Search for the cell housing the specified text and yield its [X, Y] center coordinate. 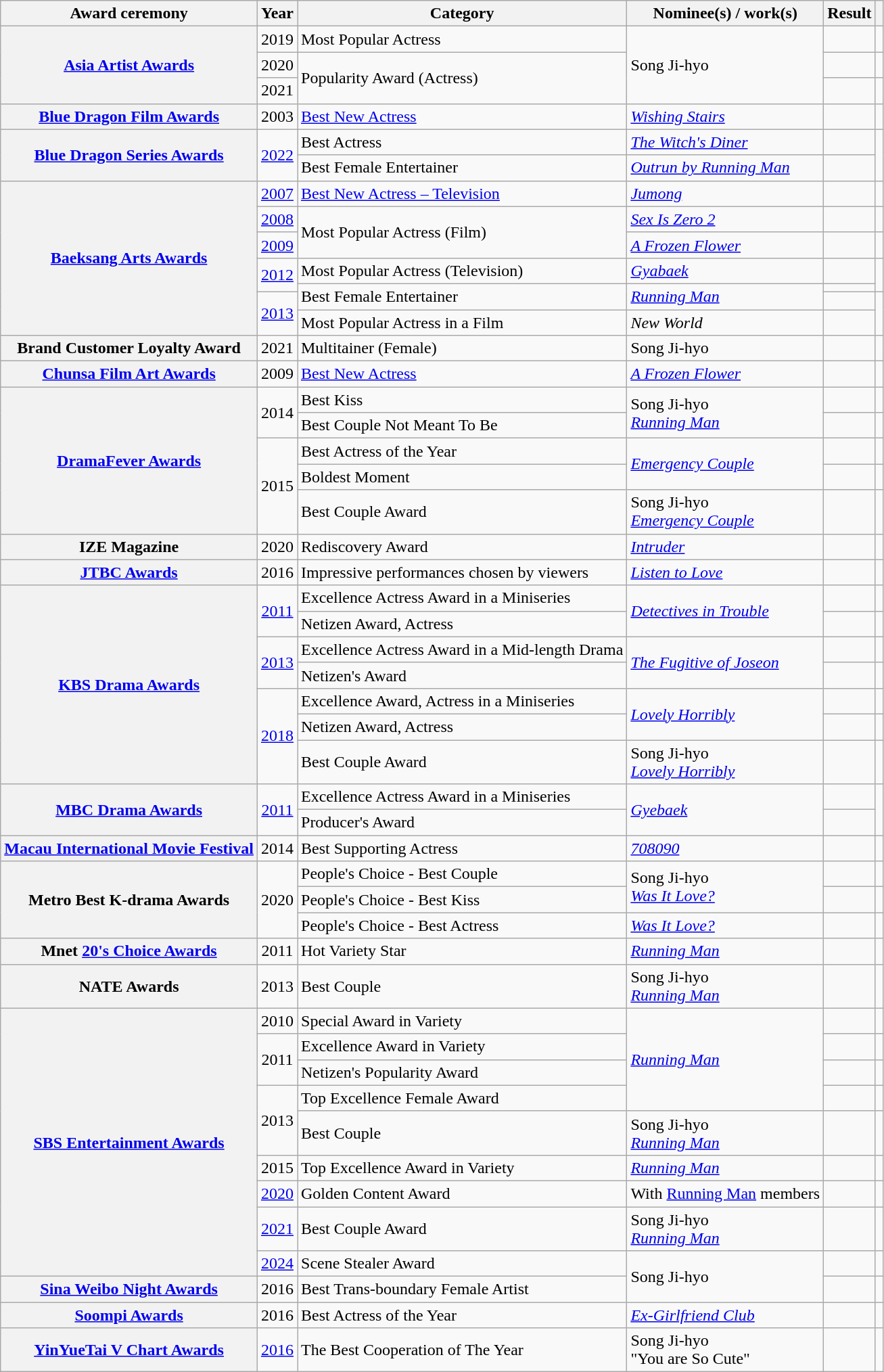
Blue Dragon Film Awards [129, 116]
2007 [277, 193]
Golden Content Award [463, 1193]
Detectives in Trouble [725, 611]
Most Popular Actress in a Film [463, 323]
2022 [277, 155]
Sex Is Zero 2 [725, 219]
Sina Weibo Night Awards [129, 1289]
Boldest Moment [463, 477]
Blue Dragon Series Awards [129, 155]
The Best Cooperation of The Year [463, 1350]
Best Actress [463, 142]
Scene Stealer Award [463, 1264]
Song Ji-hyo Was It Love? [725, 887]
Wishing Stairs [725, 116]
2012 [277, 275]
YinYueTai V Chart Awards [129, 1350]
Excellence Actress Award in a Mid-length Drama [463, 649]
Soompi Awards [129, 1315]
Best New Actress – Television [463, 193]
Popularity Award (Actress) [463, 78]
Most Popular Actress (Television) [463, 271]
Year [277, 14]
2018 [277, 736]
The Fugitive of Joseon [725, 662]
DramaFever Awards [129, 460]
Song Ji-hyo "You are So Cute" [725, 1350]
2010 [277, 1021]
Ex-Girlfriend Club [725, 1315]
Excellence Award in Variety [463, 1047]
2024 [277, 1264]
Category [463, 14]
Listen to Love [725, 572]
Best Couple Not Meant To Be [463, 426]
Gyebaek [725, 810]
Multitainer (Female) [463, 348]
Top Excellence Female Award [463, 1098]
Metro Best K-drama Awards [129, 900]
Intruder [725, 547]
Chunsa Film Art Awards [129, 374]
People's Choice - Best Actress [463, 925]
Rediscovery Award [463, 547]
Netizen's Award [463, 675]
Excellence Award, Actress in a Miniseries [463, 701]
Result [850, 14]
Asia Artist Awards [129, 65]
Emergency Couple [725, 464]
Gyabaek [725, 271]
Best Kiss [463, 400]
Jumong [725, 193]
IZE Magazine [129, 547]
NATE Awards [129, 986]
Netizen's Popularity Award [463, 1072]
Most Popular Actress [463, 39]
Brand Customer Loyalty Award [129, 348]
Special Award in Variety [463, 1021]
Most Popular Actress (Film) [463, 232]
Award ceremony [129, 14]
Outrun by Running Man [725, 168]
2019 [277, 39]
SBS Entertainment Awards [129, 1142]
Macau International Movie Festival [129, 848]
2008 [277, 219]
Impressive performances chosen by viewers [463, 572]
Nominee(s) / work(s) [725, 14]
2003 [277, 116]
Best Supporting Actress [463, 848]
Mnet 20's Choice Awards [129, 951]
New World [725, 323]
Best Trans-boundary Female Artist [463, 1289]
708090 [725, 848]
People's Choice - Best Couple [463, 874]
Producer's Award [463, 823]
Lovely Horribly [725, 714]
KBS Drama Awards [129, 685]
The Witch's Diner [725, 142]
Top Excellence Award in Variety [463, 1168]
Was It Love? [725, 925]
Song Ji-hyo Emergency Couple [725, 511]
People's Choice - Best Kiss [463, 900]
Song Ji-hyo Lovely Horribly [725, 762]
With Running Man members [725, 1193]
MBC Drama Awards [129, 810]
Baeksang Arts Awards [129, 258]
Hot Variety Star [463, 951]
JTBC Awards [129, 572]
